Output the [X, Y] coordinate of the center of the cell containing the given text.  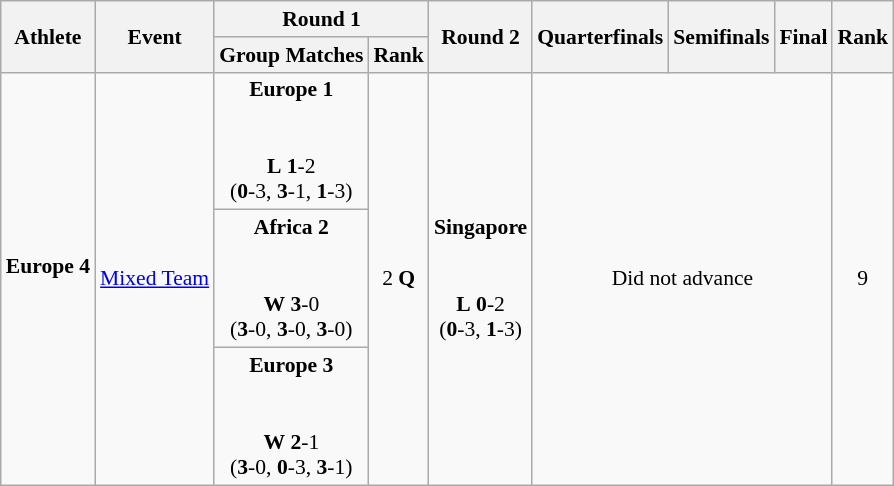
2 Q [398, 278]
Final [803, 36]
Did not advance [682, 278]
Round 1 [322, 19]
Group Matches [291, 55]
Event [154, 36]
Europe 1 L 1-2 (0-3, 3-1, 1-3) [291, 141]
Quarterfinals [600, 36]
Mixed Team [154, 278]
Athlete [48, 36]
Semifinals [721, 36]
Singapore L 0-2 (0-3, 1-3) [480, 278]
9 [862, 278]
Round 2 [480, 36]
Europe 4 [48, 278]
Europe 3 W 2-1 (3-0, 0-3, 3-1) [291, 417]
Africa 2 W 3-0 (3-0, 3-0, 3-0) [291, 279]
